Locate the cell with the specified text and output its [x, y] center coordinate. 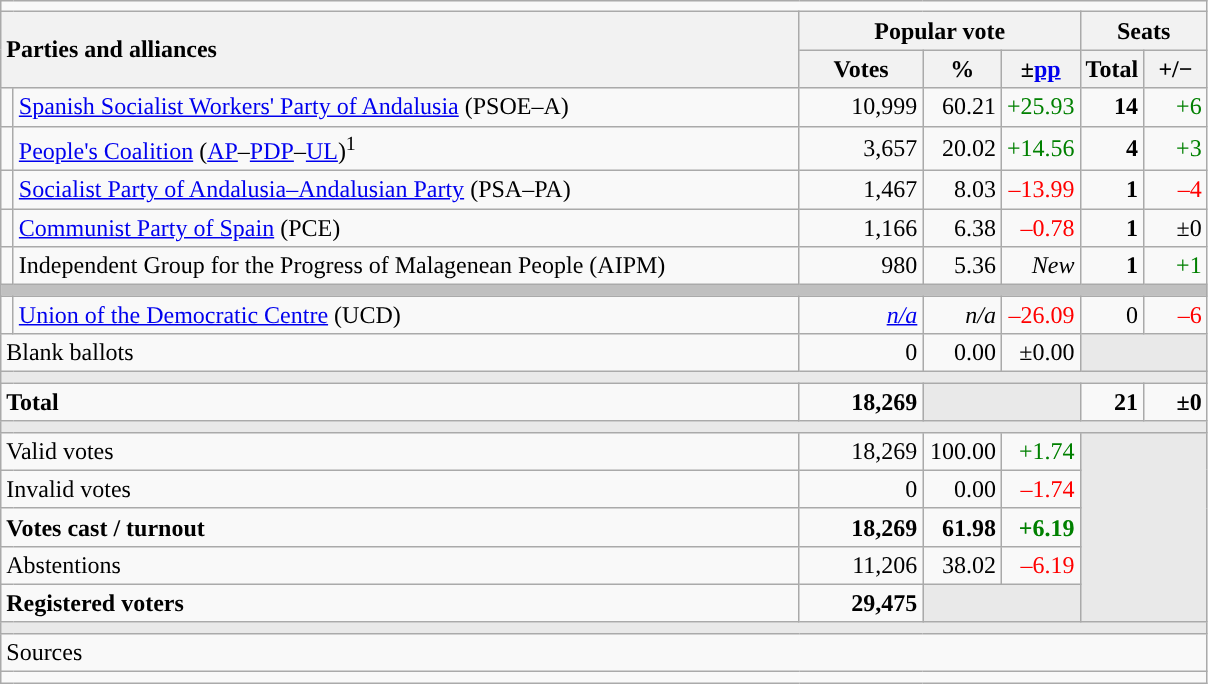
61.98 [962, 527]
20.02 [962, 148]
Abstentions [400, 565]
+25.93 [1040, 107]
–6.19 [1040, 565]
–6 [1176, 315]
Communist Party of Spain (PCE) [406, 228]
11,206 [861, 565]
38.02 [962, 565]
Valid votes [400, 451]
Socialist Party of Andalusia–Andalusian Party (PSA–PA) [406, 190]
5.36 [962, 266]
–4 [1176, 190]
+14.56 [1040, 148]
±pp [1040, 69]
+3 [1176, 148]
100.00 [962, 451]
60.21 [962, 107]
Popular vote [940, 31]
Sources [604, 652]
+1.74 [1040, 451]
10,999 [861, 107]
+6.19 [1040, 527]
+6 [1176, 107]
±0.00 [1040, 353]
6.38 [962, 228]
Registered voters [400, 603]
21 [1112, 402]
4 [1112, 148]
–1.74 [1040, 489]
Union of the Democratic Centre (UCD) [406, 315]
Blank ballots [400, 353]
29,475 [861, 603]
+/− [1176, 69]
1,467 [861, 190]
Invalid votes [400, 489]
Parties and alliances [400, 50]
–26.09 [1040, 315]
–0.78 [1040, 228]
Independent Group for the Progress of Malagenean People (AIPM) [406, 266]
980 [861, 266]
–13.99 [1040, 190]
8.03 [962, 190]
14 [1112, 107]
Votes [861, 69]
% [962, 69]
+1 [1176, 266]
New [1040, 266]
Votes cast / turnout [400, 527]
1,166 [861, 228]
People's Coalition (AP–PDP–UL)1 [406, 148]
3,657 [861, 148]
Spanish Socialist Workers' Party of Andalusia (PSOE–A) [406, 107]
Seats [1144, 31]
